Identify which cell holds the provided text, then report its (x, y) central coordinate. 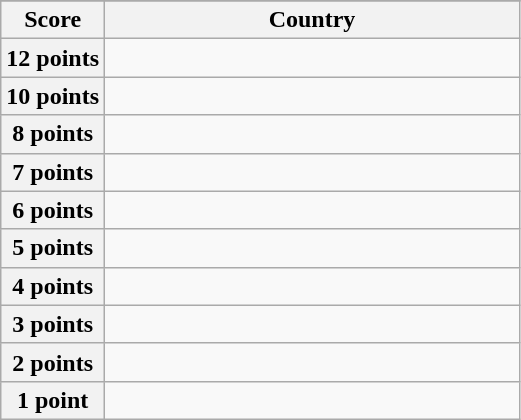
12 points (53, 58)
1 point (53, 400)
Score (53, 20)
10 points (53, 96)
8 points (53, 134)
7 points (53, 172)
Country (312, 20)
5 points (53, 248)
4 points (53, 286)
3 points (53, 324)
6 points (53, 210)
2 points (53, 362)
